For the text-containing cell, return its midpoint in (X, Y) coordinate format. 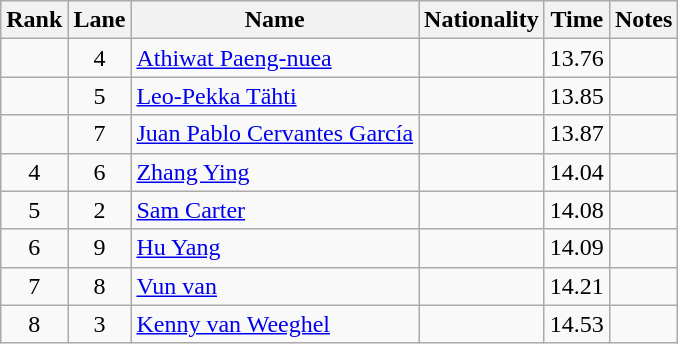
Hu Yang (275, 248)
Time (576, 20)
13.87 (576, 134)
Name (275, 20)
14.08 (576, 210)
Sam Carter (275, 210)
14.53 (576, 324)
13.85 (576, 96)
Leo-Pekka Tähti (275, 96)
13.76 (576, 58)
Notes (643, 20)
Juan Pablo Cervantes García (275, 134)
9 (100, 248)
14.04 (576, 172)
3 (100, 324)
14.21 (576, 286)
2 (100, 210)
Zhang Ying (275, 172)
14.09 (576, 248)
Athiwat Paeng-nuea (275, 58)
Kenny van Weeghel (275, 324)
Nationality (482, 20)
Lane (100, 20)
Rank (34, 20)
Vun van (275, 286)
